Scan for the cell matching the given text and deliver its (X, Y) coordinate at center. 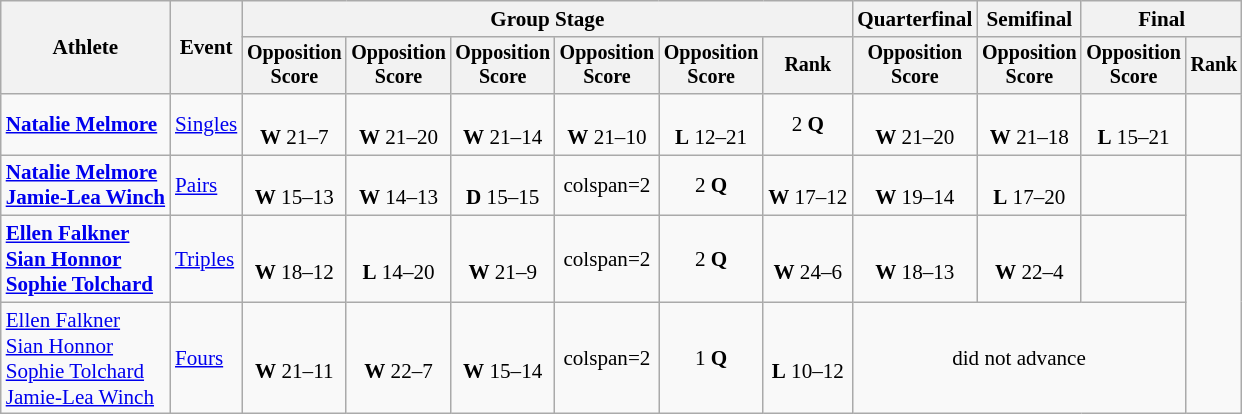
Ellen FalknerSian HonnorSophie TolchardJamie-Lea Winch (86, 358)
Athlete (86, 48)
W 14–13 (398, 186)
W 21–7 (294, 124)
W 21–9 (503, 259)
W 21–14 (503, 124)
1 Q (711, 358)
Fours (206, 358)
L 17–20 (1029, 186)
did not advance (1018, 358)
W 18–12 (294, 259)
W 19–14 (914, 186)
W 21–10 (607, 124)
Pairs (206, 186)
D 15–15 (503, 186)
W 17–12 (808, 186)
W 21–11 (294, 358)
W 15–13 (294, 186)
Final (1161, 18)
L 15–21 (1133, 124)
Event (206, 48)
Natalie MelmoreJamie-Lea Winch (86, 186)
Ellen FalknerSian Honnor Sophie Tolchard (86, 259)
W 22–7 (398, 358)
Group Stage (547, 18)
Semifinal (1029, 18)
W 22–4 (1029, 259)
W 24–6 (808, 259)
Singles (206, 124)
Quarterfinal (914, 18)
Natalie Melmore (86, 124)
Triples (206, 259)
L 10–12 (808, 358)
W 15–14 (503, 358)
L 14–20 (398, 259)
L 12–21 (711, 124)
W 18–13 (914, 259)
W 21–18 (1029, 124)
